Determine the [x, y] coordinate at the center of the cell enclosing the given text.  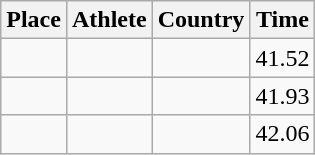
42.06 [282, 134]
Place [34, 20]
Athlete [109, 20]
Country [201, 20]
41.52 [282, 58]
Time [282, 20]
41.93 [282, 96]
